Detect which cell encompasses the target text, then output its (x, y) center coordinate. 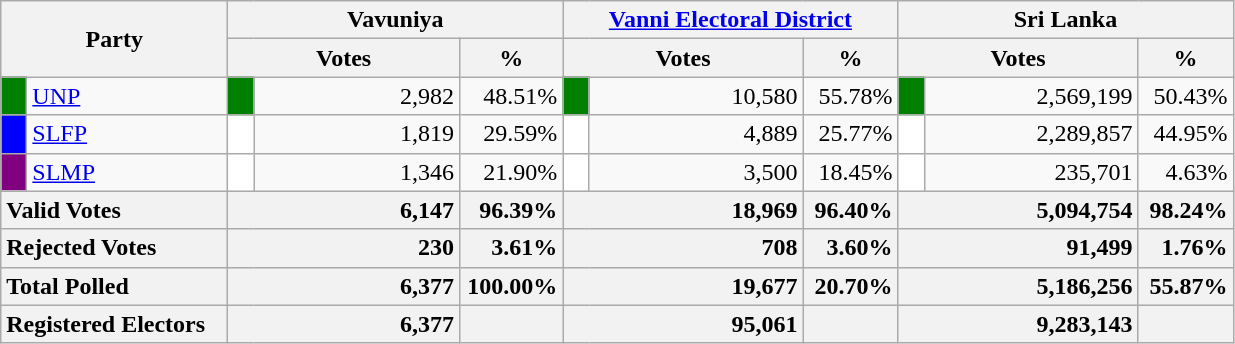
5,094,754 (1018, 210)
3,500 (696, 172)
SLFP (128, 134)
21.90% (510, 172)
4,889 (696, 134)
708 (683, 248)
9,283,143 (1018, 324)
100.00% (510, 286)
55.78% (850, 96)
25.77% (850, 134)
1.76% (1186, 248)
98.24% (1186, 210)
29.59% (510, 134)
235,701 (1031, 172)
3.60% (850, 248)
19,677 (683, 286)
1,346 (357, 172)
55.87% (1186, 286)
96.39% (510, 210)
230 (344, 248)
3.61% (510, 248)
4.63% (1186, 172)
Party (114, 39)
Valid Votes (114, 210)
5,186,256 (1018, 286)
Rejected Votes (114, 248)
95,061 (683, 324)
Vanni Electoral District (730, 20)
18.45% (850, 172)
2,982 (357, 96)
48.51% (510, 96)
50.43% (1186, 96)
SLMP (128, 172)
1,819 (357, 134)
Vavuniya (396, 20)
2,569,199 (1031, 96)
Total Polled (114, 286)
20.70% (850, 286)
UNP (128, 96)
10,580 (696, 96)
2,289,857 (1031, 134)
96.40% (850, 210)
44.95% (1186, 134)
Registered Electors (114, 324)
91,499 (1018, 248)
6,147 (344, 210)
Sri Lanka (1066, 20)
18,969 (683, 210)
